Provide the [x, y] coordinate of the cell's center where the given text is located.  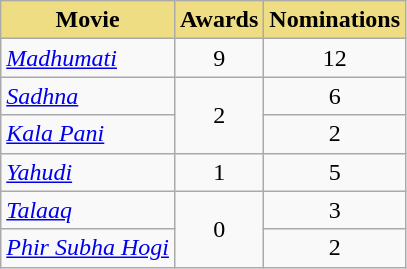
6 [335, 96]
12 [335, 58]
Madhumati [88, 58]
9 [218, 58]
Talaaq [88, 210]
Movie [88, 20]
Sadhna [88, 96]
Awards [218, 20]
Yahudi [88, 172]
Nominations [335, 20]
0 [218, 229]
Kala Pani [88, 134]
5 [335, 172]
Phir Subha Hogi [88, 248]
1 [218, 172]
3 [335, 210]
